Output the [X, Y] coordinate of the center of the cell containing the given text.  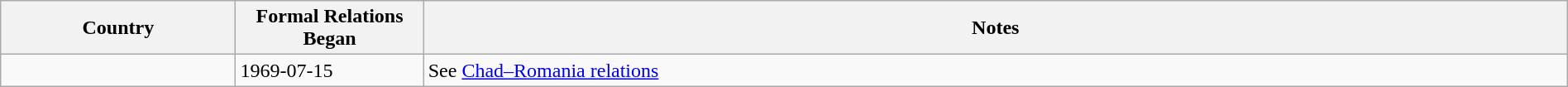
1969-07-15 [329, 70]
Formal Relations Began [329, 28]
See Chad–Romania relations [996, 70]
Country [118, 28]
Notes [996, 28]
